Determine the (x, y) coordinate at the center of the cell enclosing the given text.  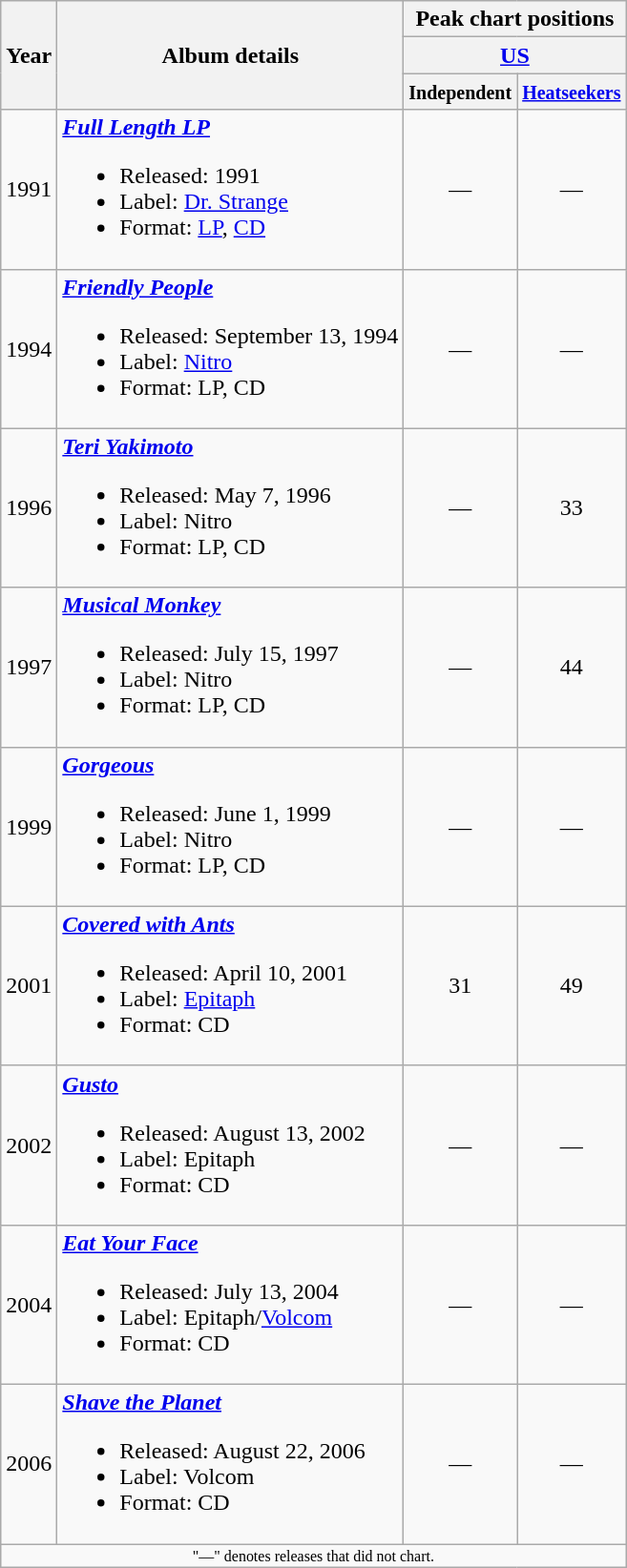
Heatseekers (572, 92)
44 (572, 668)
1991 (29, 189)
Teri YakimotoReleased: May 7, 1996Label: NitroFormat: LP, CD (231, 507)
1997 (29, 668)
Full Length LPReleased: 1991Label: Dr. StrangeFormat: LP, CD (231, 189)
1996 (29, 507)
GorgeousReleased: June 1, 1999Label: NitroFormat: LP, CD (231, 826)
Shave the PlanetReleased: August 22, 2006Label: VolcomFormat: CD (231, 1463)
31 (460, 986)
Independent (460, 92)
Covered with AntsReleased: April 10, 2001Label: EpitaphFormat: CD (231, 986)
2002 (29, 1145)
33 (572, 507)
2004 (29, 1305)
Musical MonkeyReleased: July 15, 1997Label: NitroFormat: LP, CD (231, 668)
49 (572, 986)
US (515, 55)
2006 (29, 1463)
1994 (29, 349)
Eat Your FaceReleased: July 13, 2004Label: Epitaph/VolcomFormat: CD (231, 1305)
GustoReleased: August 13, 2002Label: EpitaphFormat: CD (231, 1145)
Year (29, 55)
2001 (29, 986)
Album details (231, 55)
"—" denotes releases that did not chart. (313, 1555)
1999 (29, 826)
Friendly PeopleReleased: September 13, 1994Label: NitroFormat: LP, CD (231, 349)
Peak chart positions (515, 19)
